Capture the cell that displays the provided text and extract its [X, Y] central coordinate. 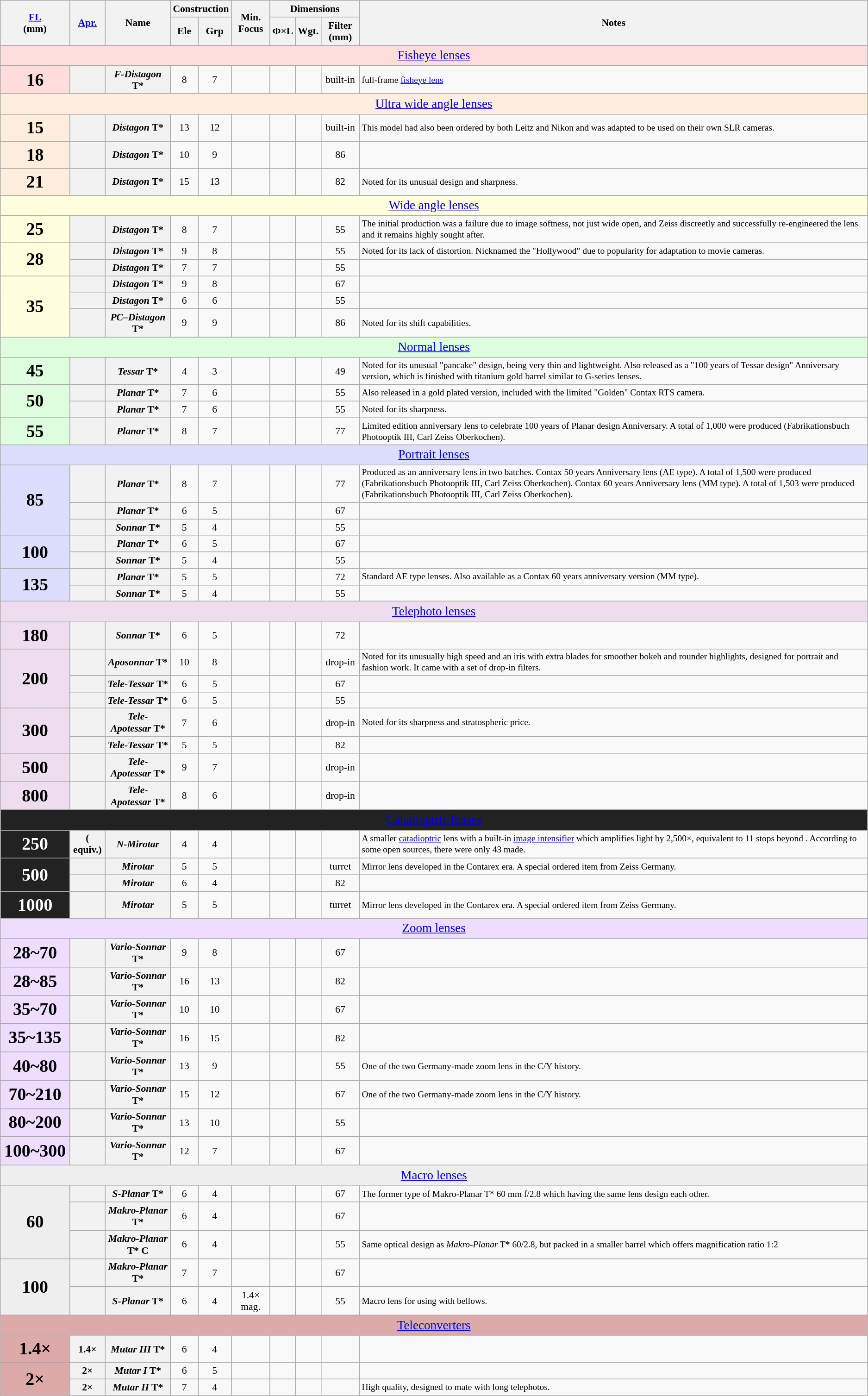
Normal lenses [434, 347]
Noted for its unusual design and sharpness. [614, 182]
Standard AE type lenses. Also available as a Contax 60 years anniversary version (MM type). [614, 577]
Fisheye lenses [434, 56]
full-frame fisheye lens [614, 80]
Macro lenses [434, 1176]
35~70 [35, 1009]
Same optical design as Makro-Planar T* 60/2.8, but packed in a smaller barrel which offers magnification ratio 1:2 [614, 1245]
Φ×L [282, 31]
Min. Focus [251, 23]
Noted for its lack of distortion. Nicknamed the "Hollywood" due to popularity for adaptation to movie cameras. [614, 251]
25 [35, 230]
Aposonnar T* [138, 662]
28~85 [35, 982]
135 [35, 585]
3 [215, 371]
F-Distagon T* [138, 80]
Mutar III T* [138, 1349]
Notes [614, 23]
Telephoto lenses [434, 612]
Ultra wide angle lenses [434, 104]
Catadioptric lenses [434, 820]
Wgt. [308, 31]
N-Mirotar [138, 845]
21 [35, 182]
Mutar I T* [138, 1371]
Filter (mm) [340, 31]
( equiv.) [87, 845]
200 [35, 679]
1000 [35, 905]
This model had also been ordered by both Leitz and Nikon and was adapted to be used on their own SLR cameras. [614, 128]
Construction [201, 9]
Mutar II T* [138, 1388]
180 [35, 635]
50 [35, 401]
18 [35, 155]
Makro-Planar T* C [138, 1245]
35 [35, 307]
FL(mm) [35, 23]
Noted for its sharpness and stratospheric price. [614, 722]
Ele [184, 31]
80~200 [35, 1122]
Portrait lenses [434, 455]
800 [35, 795]
300 [35, 731]
40~80 [35, 1066]
28~70 [35, 953]
28 [35, 259]
49 [340, 371]
Macro lens for using with bellows. [614, 1301]
Tessar T* [138, 371]
Wide angle lenses [434, 206]
Dimensions [315, 9]
70~210 [35, 1095]
Apr. [87, 23]
Noted for its sharpness. [614, 409]
Grp [215, 31]
250 [35, 845]
High quality, designed to mate with long telephotos. [614, 1388]
60 [35, 1222]
Teleconverters [434, 1326]
35~135 [35, 1038]
PC–Distagon T* [138, 323]
1.4× mag. [251, 1301]
100~300 [35, 1151]
45 [35, 371]
Name [138, 23]
Also released in a gold plated version, included with the limited "Golden" Contax RTS camera. [614, 393]
The former type of Makro-Planar T* 60 mm f/2.8 which having the same lens design each other. [614, 1194]
85 [35, 500]
Noted for its shift capabilities. [614, 323]
Zoom lenses [434, 929]
